Provide the (x, y) coordinate of the cell's center where the given text is located.  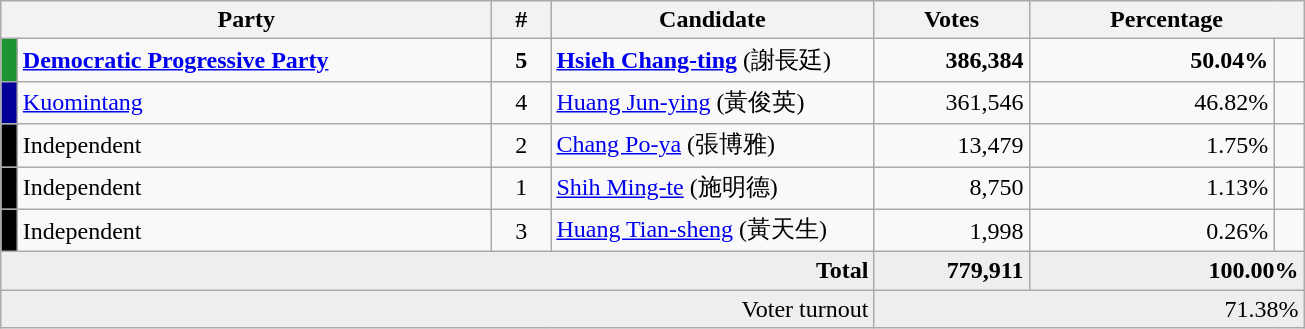
# (522, 20)
8,750 (952, 188)
361,546 (952, 102)
1.13% (1152, 188)
100.00% (1166, 271)
1,998 (952, 230)
50.04% (1152, 60)
Hsieh Chang-ting (謝長廷) (712, 60)
386,384 (952, 60)
3 (522, 230)
1 (522, 188)
Voter turnout (438, 309)
Percentage (1166, 20)
46.82% (1152, 102)
Chang Po-ya (張博雅) (712, 146)
2 (522, 146)
13,479 (952, 146)
Total (438, 271)
71.38% (1089, 309)
Huang Jun-ying (黃俊英) (712, 102)
779,911 (952, 271)
1.75% (1152, 146)
Shih Ming-te (施明德) (712, 188)
0.26% (1152, 230)
5 (522, 60)
Votes (952, 20)
Democratic Progressive Party (254, 60)
4 (522, 102)
Kuomintang (254, 102)
Party (246, 20)
Candidate (712, 20)
Huang Tian-sheng (黃天生) (712, 230)
